Find where the given text appears and provide that cell's center as (X, Y) coordinate. 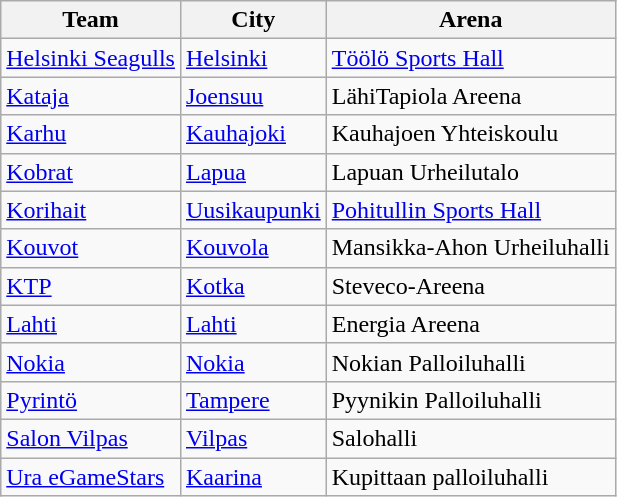
Korihait (91, 210)
Kauhajoen Yhteiskoulu (470, 134)
Salon Vilpas (91, 438)
Uusikaupunki (253, 210)
LähiTapiola Areena (470, 96)
KTP (91, 286)
City (253, 20)
Pyrintö (91, 400)
Lapuan Urheilutalo (470, 172)
Tampere (253, 400)
Kaarina (253, 477)
Arena (470, 20)
Steveco-Areena (470, 286)
Kouvot (91, 248)
Kouvola (253, 248)
Lapua (253, 172)
Ura eGameStars (91, 477)
Helsinki (253, 58)
Pyynikin Palloiluhalli (470, 400)
Mansikka-Ahon Urheiluhalli (470, 248)
Kataja (91, 96)
Kupittaan palloiluhalli (470, 477)
Nokian Palloiluhalli (470, 362)
Töölö Sports Hall (470, 58)
Helsinki Seagulls (91, 58)
Pohitullin Sports Hall (470, 210)
Kobrat (91, 172)
Kauhajoki (253, 134)
Karhu (91, 134)
Team (91, 20)
Salohalli (470, 438)
Kotka (253, 286)
Vilpas (253, 438)
Joensuu (253, 96)
Energia Areena (470, 324)
